Capture the cell that displays the provided text and extract its [x, y] central coordinate. 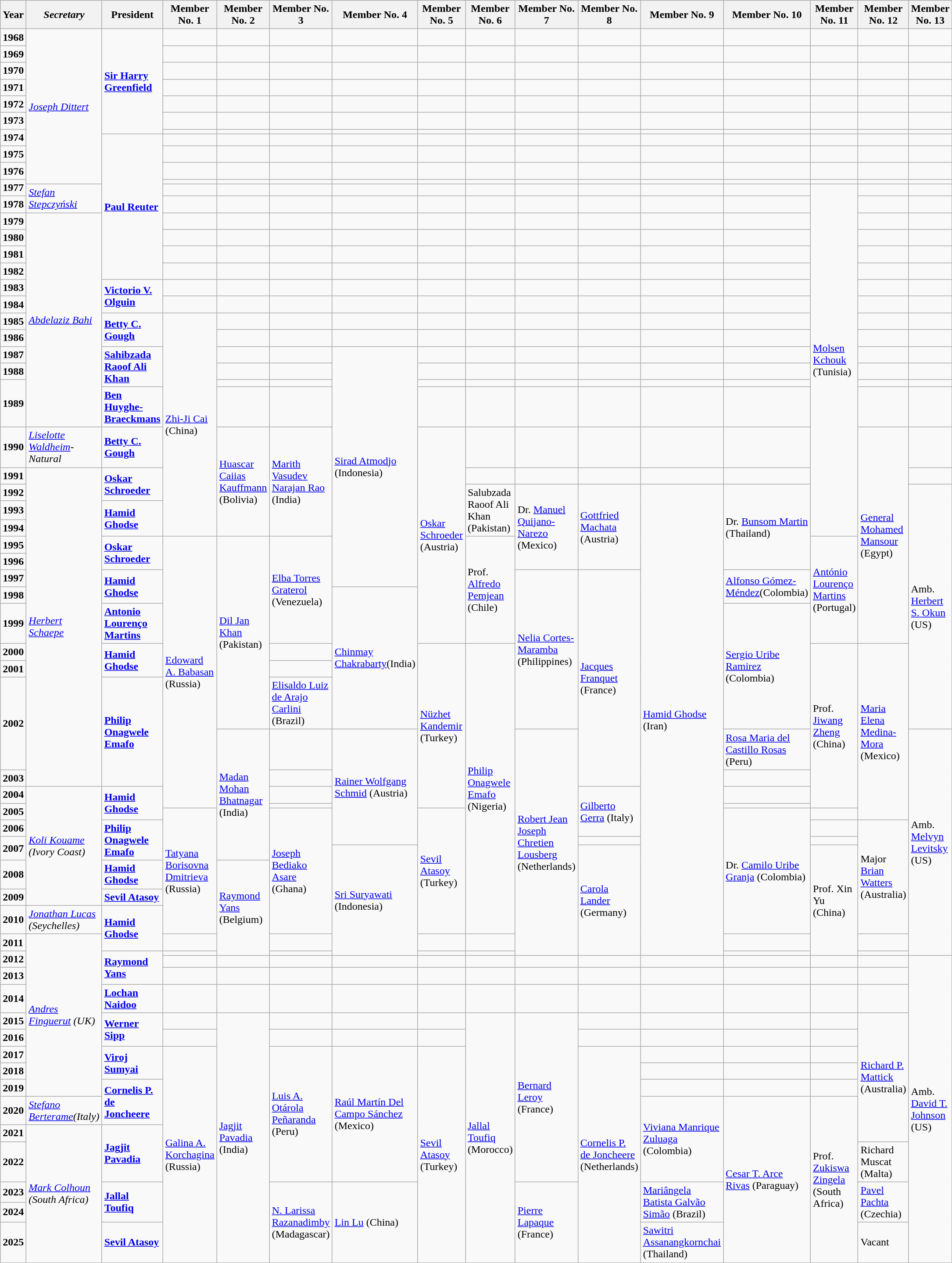
Member No. 8 [609, 15]
Stefan Stepczyński [64, 198]
Rainer Wolfgang Schmid (Austria) [375, 787]
Liselotte Waldheim-Natural [64, 447]
Robert Jean Joseph Chretien Lousberg (Netherlands) [547, 843]
Chinmay Chakrabarty(India) [375, 657]
1976 [13, 171]
Year [13, 15]
2011 [13, 942]
Sevil Atasoy (Turkey) [441, 1155]
Cornelis P. de Joncheere [132, 1102]
1988 [13, 371]
1968 [13, 37]
Jallal Toufiq [132, 1202]
Pavel Pachta (Czechia) [884, 1202]
Amb. David T. Johnson (US) [930, 1109]
Member No. 1 [190, 15]
1978 [13, 204]
2020 [13, 1110]
1998 [13, 595]
Member No. 12 [884, 15]
2003 [13, 778]
Sevil Atasoy(Turkey) [441, 871]
1993 [13, 510]
Dr. Bunsom Martin(Thailand) [767, 527]
Vacant [884, 1242]
Cornelis P. de Joncheere (Netherlands) [609, 1155]
Mariângela Batista Galvão Simão (Brazil) [682, 1202]
Andres Finguerut (UK) [64, 1015]
Koli Kouame (Ivory Coast) [64, 846]
Viroj Sumyai [132, 1063]
2001 [13, 669]
Member No. 3 [301, 15]
1995 [13, 545]
Nelia Cortes-Maramba (Philippines) [547, 649]
2012 [13, 959]
Sahibzada Raoof Ali Khan [132, 366]
Amb. Herbert S. Okun(US) [930, 606]
1972 [13, 104]
Sawitri Assanangkornchai (Thailand) [682, 1242]
Member No. 7 [547, 15]
António Lourenço Martins (Portugal) [834, 590]
1984 [13, 305]
Member No. 6 [490, 15]
Jacques Franquet(France) [609, 678]
2006 [13, 828]
Alfonso Gómez-Méndez(Colombia) [767, 586]
Jallal Toufiq (Morocco) [490, 1138]
2018 [13, 1071]
Joseph Bediako Asare(Ghana) [301, 871]
Member No. 10 [767, 15]
Lochan Naidoo [132, 998]
Rosa Maria del Castillo Rosas(Peru) [767, 750]
1970 [13, 71]
2005 [13, 811]
Gilberto Gerra (Italy) [609, 811]
Member No. 9 [682, 15]
Abdelaziz Bahi [64, 319]
1971 [13, 87]
1977 [13, 187]
2014 [13, 998]
Prof. Alfredo Pemjean(Chile) [490, 590]
Sergio Uribe Ramirez (Colombia) [767, 666]
1999 [13, 624]
Ben Huyghe-Braeckmans [132, 407]
Sirad Atmodjo (Indonesia) [375, 466]
Luis A. Otárola Peñaranda (Peru) [301, 1114]
Mark Colhoun (South Africa) [64, 1194]
Antonio Lourenço Martins [132, 624]
Galina A. Korchagina (Russia) [190, 1155]
President [132, 15]
1969 [13, 54]
Member No. 5 [441, 15]
Dr. Camilo Uribe Granja (Colombia) [767, 871]
Dil Jan Khan (Pakistan) [243, 633]
1975 [13, 154]
1983 [13, 288]
1991 [13, 476]
2009 [13, 897]
Prof. Zukiswa Zingela(South Africa) [834, 1180]
1994 [13, 528]
Joseph Dittert [64, 107]
2023 [13, 1192]
N. Larissa Razanadimby (Madagascar) [301, 1222]
Hamid Ghodse (Iran) [682, 720]
Dr. Manuel Quijano-Narezo(Mexico) [547, 527]
2013 [13, 976]
2024 [13, 1212]
2000 [13, 652]
Bernard Leroy (France) [547, 1098]
Gottfried Machata (Austria) [609, 527]
Member No. 2 [243, 15]
Raymond Yans [132, 967]
Member No. 13 [930, 15]
2004 [13, 795]
Elisaldo Luiz de Arajo Carlini (Brazil) [301, 703]
Oskar Schroeder (Austria) [441, 535]
1986 [13, 338]
Jagjit Pavadia [132, 1153]
Richard P. Mattick (Australia) [884, 1077]
Jagjit Pavadia (India) [243, 1138]
Amb. Melvyn Levitsky(US) [930, 843]
Pierre Lapaque (France) [547, 1222]
Viviana Manrique Zuluaga (Colombia) [682, 1139]
Raúl Martín Del Campo Sánchez (Mexico) [375, 1114]
Edoward A. Babasan(Russia) [190, 672]
1985 [13, 321]
Prof. Xin Yu(China) [834, 900]
Lin Lu (China) [375, 1222]
Victorio V. Olguin [132, 296]
Tatyana Borisovna Dmitrieva(Russia) [190, 871]
Salubzada Raoof Ali Khan(Pakistan) [490, 510]
1992 [13, 492]
Werner Sipp [132, 1030]
Stefano Berterame(Italy) [64, 1110]
Member No. 11 [834, 15]
2015 [13, 1021]
1987 [13, 355]
Raymond Yans (Belgium) [243, 908]
2008 [13, 874]
1974 [13, 137]
Sir Harry Greenfield [132, 82]
1981 [13, 255]
Molsen Kchouk (Tunisia) [834, 360]
1982 [13, 271]
Herbert Schaepe [64, 627]
Prof. Jiwang Zheng(China) [834, 726]
2007 [13, 848]
Philip Onagwele Emafo (Nigeria) [490, 789]
2016 [13, 1038]
Carola Lander (Germany) [609, 900]
1990 [13, 447]
Richard Muscat(Malta) [884, 1162]
Nüzhet Kandemir (Turkey) [441, 726]
Zhi-Ji Cai (China) [190, 425]
2021 [13, 1133]
2019 [13, 1088]
2022 [13, 1162]
1979 [13, 221]
Marith Vasudev Narajan Rao (India) [301, 482]
1980 [13, 238]
Madan Mohan Bhatnagar(India) [243, 795]
2002 [13, 723]
Elba Torres Graterol (Venezuela) [301, 590]
Member No. 4 [375, 15]
1997 [13, 578]
1989 [13, 403]
2017 [13, 1055]
Secretary [64, 15]
1973 [13, 121]
Paul Reuter [132, 207]
Maria Elena Medina-Mora (Mexico) [884, 732]
2010 [13, 920]
Huascar Caiias Kauffmann (Bolivia) [243, 482]
General Mohamed Mansour (Egypt) [884, 535]
Sri Suryawati (Indonesia) [375, 900]
1996 [13, 561]
Cesar T. Arce Rivas (Paraguay) [767, 1180]
Major Brian Watters (Australia) [884, 877]
Jonathan Lucas (Seychelles) [64, 920]
2025 [13, 1242]
